Determine the (x, y) coordinate at the center of the cell enclosing the given text.  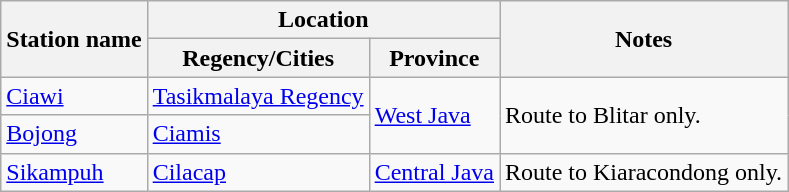
Regency/Cities (258, 58)
Tasikmalaya Regency (258, 96)
West Java (434, 115)
Notes (644, 39)
Sikampuh (74, 172)
Ciawi (74, 96)
Ciamis (258, 134)
Station name (74, 39)
Bojong (74, 134)
Route to Blitar only. (644, 115)
Cilacap (258, 172)
Route to Kiaracondong only. (644, 172)
Central Java (434, 172)
Location (323, 20)
Province (434, 58)
